Capture the cell that displays the provided text and extract its (X, Y) central coordinate. 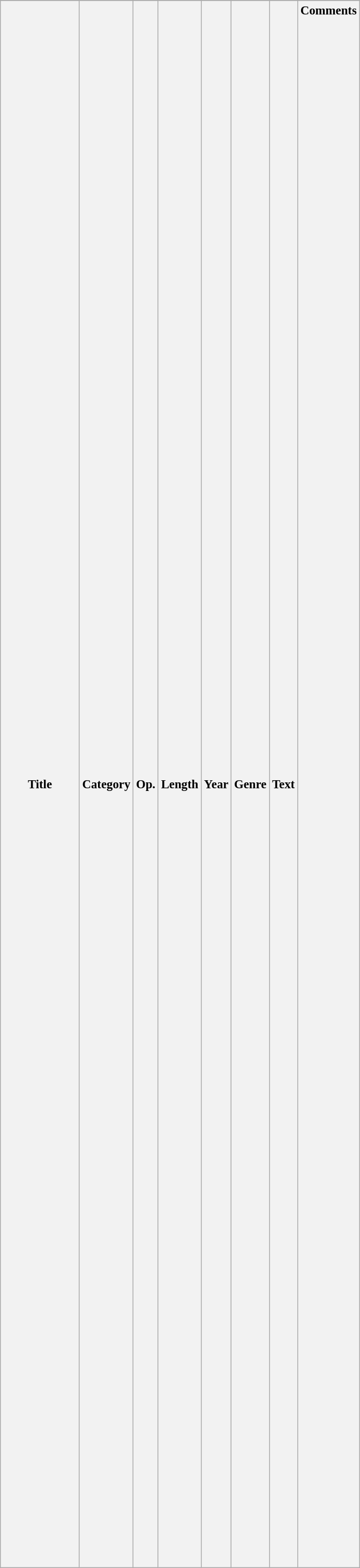
Title (40, 784)
Genre (251, 784)
Category (106, 784)
Op. (146, 784)
Year (216, 784)
Comments (328, 784)
Length (179, 784)
Text (284, 784)
